Search for the cell housing the specified text and yield its (x, y) center coordinate. 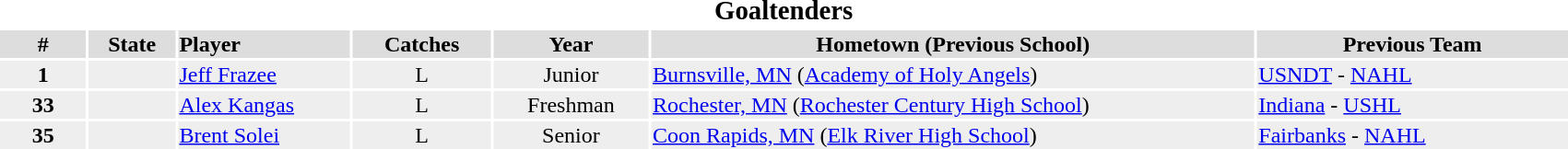
Coon Rapids, MN (Elk River High School) (953, 135)
# (42, 44)
Catches (422, 44)
Previous Team (1412, 44)
Year (571, 44)
35 (42, 135)
State (131, 44)
Junior (571, 74)
Burnsville, MN (Academy of Holy Angels) (953, 74)
33 (42, 105)
USNDT - NAHL (1412, 74)
Rochester, MN (Rochester Century High School) (953, 105)
Hometown (Previous School) (953, 44)
Indiana - USHL (1412, 105)
Player (264, 44)
Fairbanks - NAHL (1412, 135)
Brent Solei (264, 135)
Senior (571, 135)
Alex Kangas (264, 105)
1 (42, 74)
Jeff Frazee (264, 74)
Freshman (571, 105)
